Locate the cell with the specified text and output its [x, y] center coordinate. 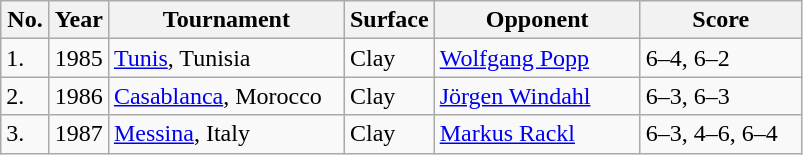
1985 [78, 58]
Year [78, 20]
6–3, 6–3 [720, 96]
1987 [78, 134]
6–4, 6–2 [720, 58]
2. [26, 96]
Score [720, 20]
Wolfgang Popp [537, 58]
6–3, 4–6, 6–4 [720, 134]
Markus Rackl [537, 134]
Tournament [226, 20]
Messina, Italy [226, 134]
1986 [78, 96]
No. [26, 20]
Jörgen Windahl [537, 96]
Tunis, Tunisia [226, 58]
3. [26, 134]
1. [26, 58]
Opponent [537, 20]
Casablanca, Morocco [226, 96]
Surface [389, 20]
